Search for the cell housing the specified text and yield its [X, Y] center coordinate. 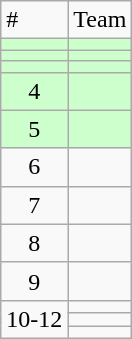
9 [34, 281]
8 [34, 243]
7 [34, 205]
6 [34, 167]
5 [34, 129]
Team [100, 20]
# [34, 20]
4 [34, 91]
10-12 [34, 319]
